Detect which cell encompasses the target text, then output its [X, Y] center coordinate. 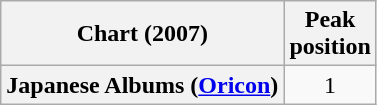
1 [330, 85]
Peakposition [330, 34]
Chart (2007) [142, 34]
Japanese Albums (Oricon) [142, 85]
